Determine the [X, Y] coordinate at the center of the cell enclosing the given text.  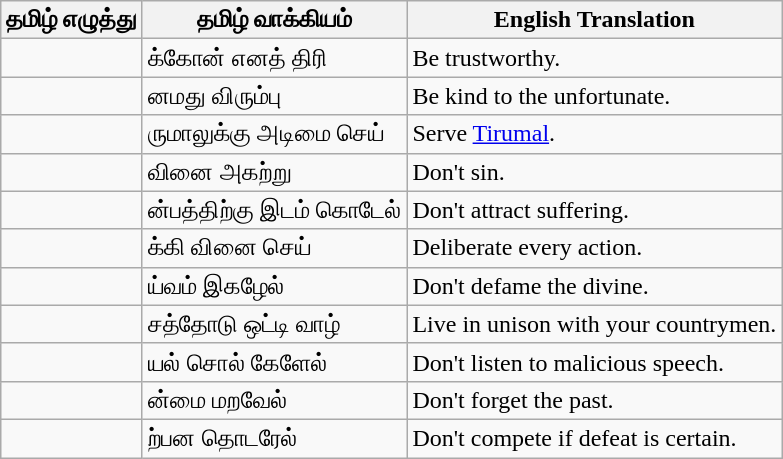
Deliberate every action. [594, 248]
க்கோன் எனத் திரி [274, 58]
ன்பத்திற்கு இடம் கொடேல் [274, 210]
Don't compete if defeat is certain. [594, 438]
தமிழ் எழுத்து [72, 20]
Don't listen to malicious speech. [594, 362]
சத்தோடு ஒட்டி வாழ் [274, 324]
ய்வம் இகழேல் [274, 286]
னமது விரும்பு [274, 96]
ற்பன தொடரேல் [274, 438]
Be trustworthy. [594, 58]
ன்மை மறவேல் [274, 400]
Don't forget the past. [594, 400]
Serve Tirumal. [594, 134]
Live in unison with your countrymen. [594, 324]
Don't defame the divine. [594, 286]
Don't sin. [594, 172]
வினை அகற்று [274, 172]
Be kind to the unfortunate. [594, 96]
க்கி வினை செய் [274, 248]
Don't attract suffering. [594, 210]
தமிழ் வாக்கியம் [274, 20]
ருமாலுக்கு அடிமை செய் [274, 134]
English Translation [594, 20]
யல் சொல் கேளேல் [274, 362]
